Scan for the cell matching the given text and deliver its [x, y] coordinate at center. 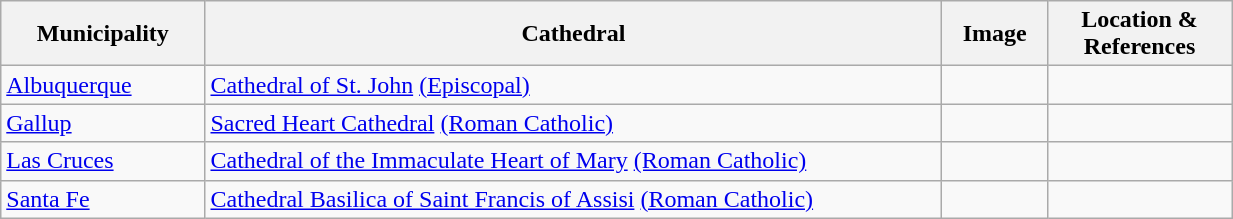
Cathedral [574, 34]
Albuquerque [103, 85]
Sacred Heart Cathedral (Roman Catholic) [574, 123]
Las Cruces [103, 161]
Cathedral of the Immaculate Heart of Mary (Roman Catholic) [574, 161]
Location & References [1139, 34]
Cathedral Basilica of Saint Francis of Assisi (Roman Catholic) [574, 199]
Municipality [103, 34]
Cathedral of St. John (Episcopal) [574, 85]
Santa Fe [103, 199]
Image [995, 34]
Gallup [103, 123]
